Find where the given text appears and provide that cell's center as [x, y] coordinate. 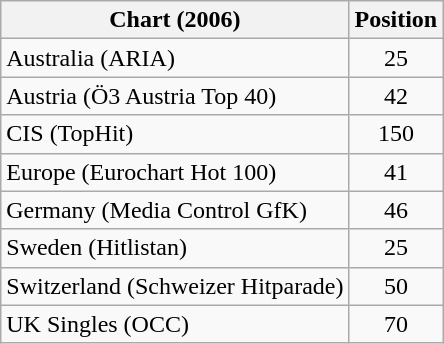
Germany (Media Control GfK) [175, 210]
Switzerland (Schweizer Hitparade) [175, 286]
41 [396, 172]
150 [396, 134]
50 [396, 286]
Austria (Ö3 Austria Top 40) [175, 96]
Australia (ARIA) [175, 58]
CIS (TopHit) [175, 134]
42 [396, 96]
UK Singles (OCC) [175, 324]
Chart (2006) [175, 20]
Position [396, 20]
46 [396, 210]
Europe (Eurochart Hot 100) [175, 172]
70 [396, 324]
Sweden (Hitlistan) [175, 248]
